Capture the cell that displays the provided text and extract its [x, y] central coordinate. 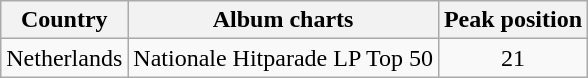
Netherlands [64, 58]
Nationale Hitparade LP Top 50 [284, 58]
21 [512, 58]
Peak position [512, 20]
Album charts [284, 20]
Country [64, 20]
